Search for the cell housing the specified text and yield its (X, Y) center coordinate. 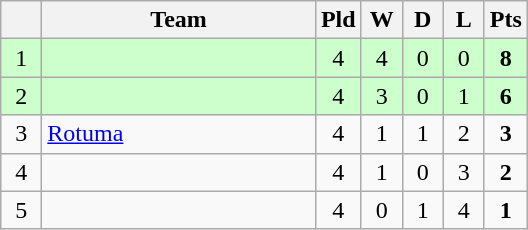
W (382, 20)
Team (179, 20)
6 (506, 96)
L (464, 20)
D (422, 20)
8 (506, 58)
5 (22, 210)
Rotuma (179, 134)
Pts (506, 20)
Pld (338, 20)
